Pinpoint the cell where the given text exists, returning its (X, Y) midpoint coordinate. 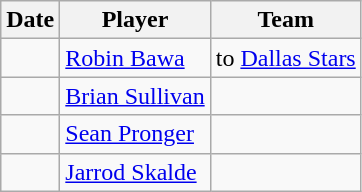
Jarrod Skalde (135, 172)
Team (286, 20)
Robin Bawa (135, 58)
Date (30, 20)
Sean Pronger (135, 134)
Brian Sullivan (135, 96)
to Dallas Stars (286, 58)
Player (135, 20)
